Provide the (x, y) coordinate of the cell's center where the given text is located.  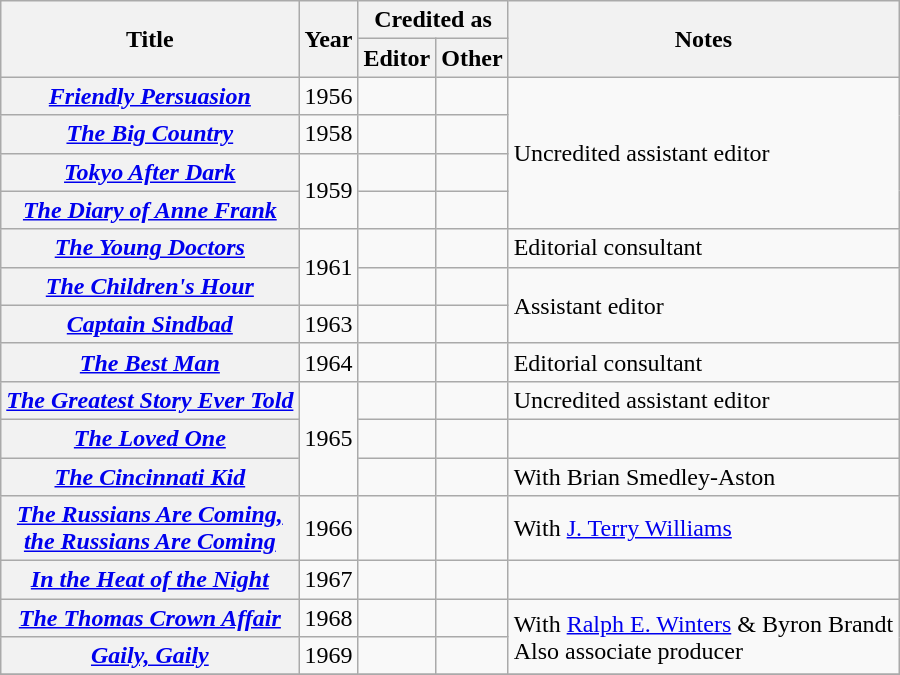
1964 (328, 362)
1956 (328, 96)
The Cincinnati Kid (150, 477)
1968 (328, 618)
The Russians Are Coming, the Russians Are Coming (150, 528)
Editor (397, 58)
Year (328, 39)
Gaily, Gaily (150, 656)
In the Heat of the Night (150, 580)
With Brian Smedley-Aston (704, 477)
1966 (328, 528)
1967 (328, 580)
With J. Terry Williams (704, 528)
1965 (328, 438)
Friendly Persuasion (150, 96)
The Loved One (150, 438)
The Thomas Crown Affair (150, 618)
1959 (328, 191)
Tokyo After Dark (150, 172)
Captain Sindbad (150, 324)
Other (472, 58)
The Young Doctors (150, 248)
1963 (328, 324)
The Best Man (150, 362)
Title (150, 39)
1958 (328, 134)
The Children's Hour (150, 286)
The Big Country (150, 134)
Assistant editor (704, 305)
Notes (704, 39)
1969 (328, 656)
Credited as (433, 20)
1961 (328, 267)
With Ralph E. Winters & Byron BrandtAlso associate producer (704, 637)
The Greatest Story Ever Told (150, 400)
The Diary of Anne Frank (150, 210)
